Determine the [X, Y] coordinate at the center of the cell enclosing the given text.  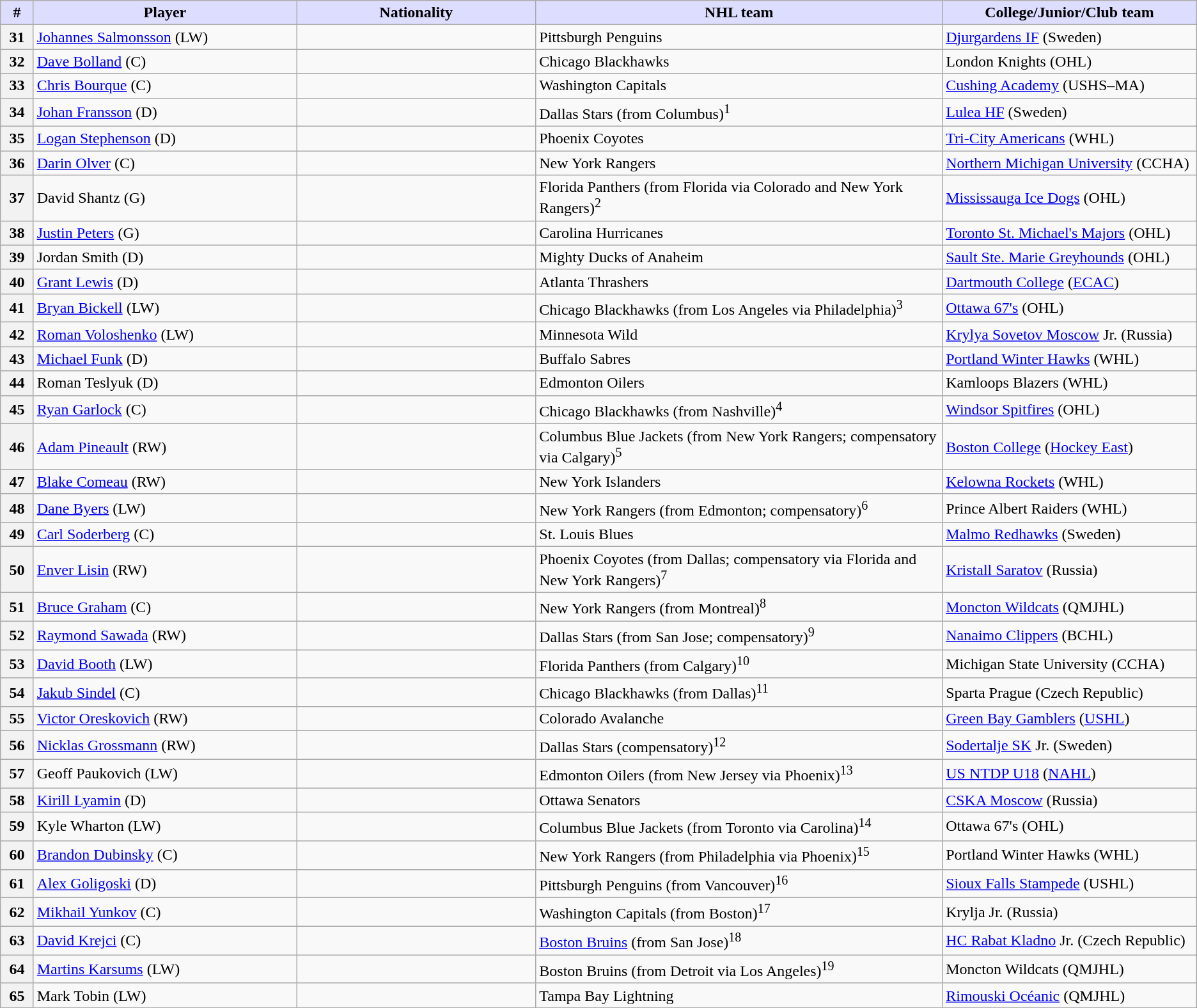
53 [17, 664]
Dane Byers (LW) [165, 508]
New York Islanders [739, 482]
Chris Bourque (C) [165, 86]
Ottawa Senators [739, 800]
Krylja Jr. (Russia) [1070, 912]
Darin Olver (C) [165, 163]
Mikhail Yunkov (C) [165, 912]
39 [17, 257]
Carl Soderberg (C) [165, 535]
65 [17, 995]
Bruce Graham (C) [165, 608]
Sioux Falls Stampede (USHL) [1070, 884]
Edmonton Oilers [739, 383]
Dallas Stars (from Columbus)1 [739, 113]
Atlanta Thrashers [739, 281]
Kamloops Blazers (WHL) [1070, 383]
New York Rangers (from Montreal)8 [739, 608]
42 [17, 335]
Victor Oreskovich (RW) [165, 719]
New York Rangers (from Philadelphia via Phoenix)15 [739, 856]
Dallas Stars (from San Jose; compensatory)9 [739, 636]
35 [17, 139]
Colorado Avalanche [739, 719]
Sodertalje SK Jr. (Sweden) [1070, 746]
Bryan Bickell (LW) [165, 308]
NHL team [739, 13]
45 [17, 409]
Boston Bruins (from San Jose)18 [739, 940]
62 [17, 912]
Windsor Spitfires (OHL) [1070, 409]
48 [17, 508]
HC Rabat Kladno Jr. (Czech Republic) [1070, 940]
59 [17, 826]
Mississauga Ice Dogs (OHL) [1070, 198]
Jakub Sindel (C) [165, 692]
Edmonton Oilers (from New Jersey via Phoenix)13 [739, 774]
Tampa Bay Lightning [739, 995]
Prince Albert Raiders (WHL) [1070, 508]
Sault Ste. Marie Greyhounds (OHL) [1070, 257]
Michigan State University (CCHA) [1070, 664]
David Krejci (C) [165, 940]
52 [17, 636]
Logan Stephenson (D) [165, 139]
Martins Karsums (LW) [165, 970]
# [17, 13]
Florida Panthers (from Calgary)10 [739, 664]
Lulea HF (Sweden) [1070, 113]
38 [17, 233]
Mark Tobin (LW) [165, 995]
Djurgardens IF (Sweden) [1070, 37]
Phoenix Coyotes (from Dallas; compensatory via Florida and New York Rangers)7 [739, 570]
New York Rangers [739, 163]
Phoenix Coyotes [739, 139]
Northern Michigan University (CCHA) [1070, 163]
Washington Capitals (from Boston)17 [739, 912]
College/Junior/Club team [1070, 13]
David Booth (LW) [165, 664]
Chicago Blackhawks (from Nashville)4 [739, 409]
Columbus Blue Jackets (from New York Rangers; compensatory via Calgary)5 [739, 447]
US NTDP U18 (NAHL) [1070, 774]
Jordan Smith (D) [165, 257]
Chicago Blackhawks (from Dallas)11 [739, 692]
64 [17, 970]
Chicago Blackhawks [739, 61]
Roman Voloshenko (LW) [165, 335]
Justin Peters (G) [165, 233]
Buffalo Sabres [739, 359]
Boston Bruins (from Detroit via Los Angeles)19 [739, 970]
60 [17, 856]
44 [17, 383]
Krylya Sovetov Moscow Jr. (Russia) [1070, 335]
St. Louis Blues [739, 535]
David Shantz (G) [165, 198]
50 [17, 570]
Adam Pineault (RW) [165, 447]
Dallas Stars (compensatory)12 [739, 746]
47 [17, 482]
Raymond Sawada (RW) [165, 636]
58 [17, 800]
Malmo Redhawks (Sweden) [1070, 535]
Nanaimo Clippers (BCHL) [1070, 636]
Kristall Saratov (Russia) [1070, 570]
Chicago Blackhawks (from Los Angeles via Philadelphia)3 [739, 308]
Carolina Hurricanes [739, 233]
Johannes Salmonsson (LW) [165, 37]
Kelowna Rockets (WHL) [1070, 482]
37 [17, 198]
57 [17, 774]
55 [17, 719]
Alex Goligoski (D) [165, 884]
34 [17, 113]
Florida Panthers (from Florida via Colorado and New York Rangers)2 [739, 198]
Brandon Dubinsky (C) [165, 856]
36 [17, 163]
63 [17, 940]
49 [17, 535]
Pittsburgh Penguins [739, 37]
Nationality [416, 13]
Nicklas Grossmann (RW) [165, 746]
Dartmouth College (ECAC) [1070, 281]
43 [17, 359]
Pittsburgh Penguins (from Vancouver)16 [739, 884]
Johan Fransson (D) [165, 113]
Player [165, 13]
31 [17, 37]
46 [17, 447]
Washington Capitals [739, 86]
Mighty Ducks of Anaheim [739, 257]
Green Bay Gamblers (USHL) [1070, 719]
Sparta Prague (Czech Republic) [1070, 692]
Ryan Garlock (C) [165, 409]
32 [17, 61]
Dave Bolland (C) [165, 61]
Minnesota Wild [739, 335]
51 [17, 608]
40 [17, 281]
Grant Lewis (D) [165, 281]
Tri-City Americans (WHL) [1070, 139]
Roman Teslyuk (D) [165, 383]
Cushing Academy (USHS–MA) [1070, 86]
61 [17, 884]
41 [17, 308]
Geoff Paukovich (LW) [165, 774]
London Knights (OHL) [1070, 61]
54 [17, 692]
Kirill Lyamin (D) [165, 800]
Michael Funk (D) [165, 359]
Blake Comeau (RW) [165, 482]
Toronto St. Michael's Majors (OHL) [1070, 233]
56 [17, 746]
New York Rangers (from Edmonton; compensatory)6 [739, 508]
CSKA Moscow (Russia) [1070, 800]
33 [17, 86]
Enver Lisin (RW) [165, 570]
Boston College (Hockey East) [1070, 447]
Rimouski Océanic (QMJHL) [1070, 995]
Columbus Blue Jackets (from Toronto via Carolina)14 [739, 826]
Kyle Wharton (LW) [165, 826]
